Determine the (X, Y) coordinate at the center of the cell enclosing the given text.  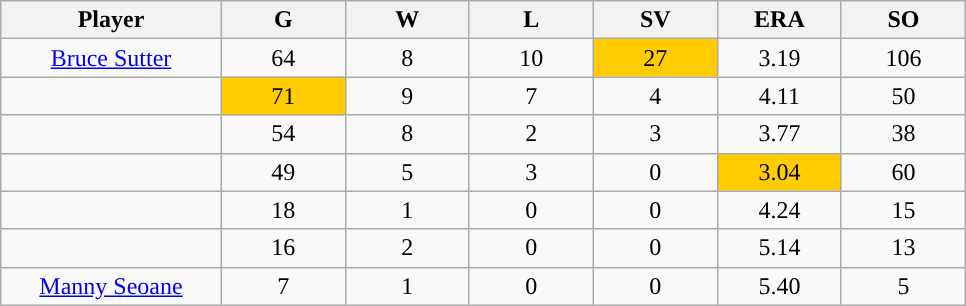
18 (283, 210)
106 (903, 58)
Bruce Sutter (111, 58)
38 (903, 134)
49 (283, 172)
10 (531, 58)
9 (407, 96)
27 (655, 58)
71 (283, 96)
64 (283, 58)
4 (655, 96)
L (531, 20)
3.77 (779, 134)
ERA (779, 20)
3.04 (779, 172)
Manny Seoane (111, 286)
3.19 (779, 58)
50 (903, 96)
13 (903, 248)
SV (655, 20)
5.14 (779, 248)
4.24 (779, 210)
G (283, 20)
Player (111, 20)
60 (903, 172)
15 (903, 210)
16 (283, 248)
SO (903, 20)
4.11 (779, 96)
5.40 (779, 286)
W (407, 20)
54 (283, 134)
